Scan for the cell matching the given text and deliver its [x, y] coordinate at center. 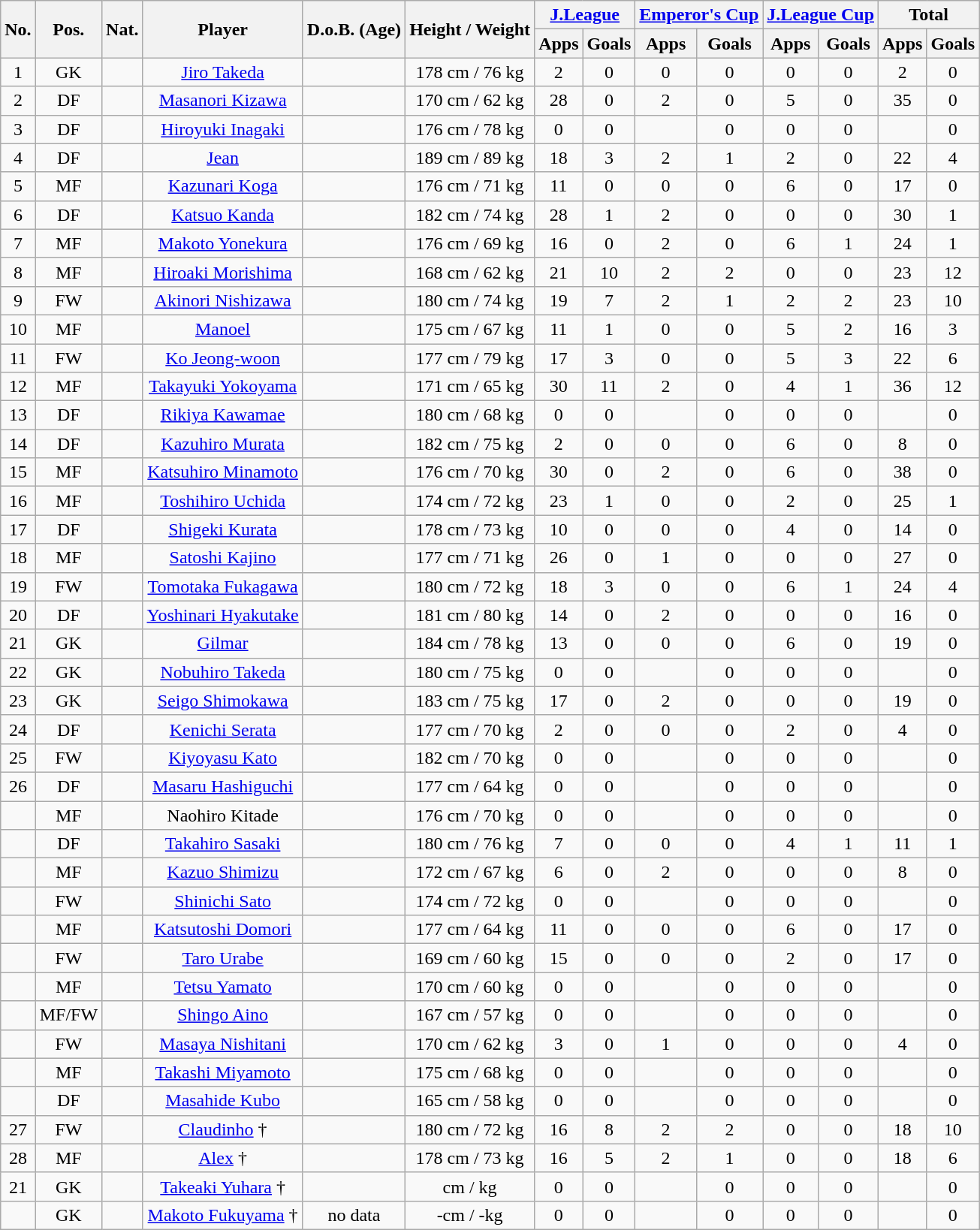
cm / kg [470, 1186]
Taro Urabe [222, 958]
Katsuhiro Minamoto [222, 472]
176 cm / 71 kg [470, 186]
Katsutoshi Domori [222, 930]
J.League Cup [821, 15]
Nat. [122, 29]
Jean [222, 158]
180 cm / 75 kg [470, 672]
177 cm / 71 kg [470, 558]
Gilmar [222, 644]
168 cm / 62 kg [470, 272]
Takeaki Yuhara † [222, 1186]
Seigo Shimokawa [222, 701]
175 cm / 68 kg [470, 1072]
Naohiro Kitade [222, 815]
175 cm / 67 kg [470, 329]
38 [903, 472]
Pos. [68, 29]
189 cm / 89 kg [470, 158]
Shinichi Sato [222, 901]
Toshihiro Uchida [222, 501]
182 cm / 74 kg [470, 215]
181 cm / 80 kg [470, 615]
183 cm / 75 kg [470, 701]
Satoshi Kajino [222, 558]
Shigeki Kurata [222, 529]
169 cm / 60 kg [470, 958]
Masahide Kubo [222, 1101]
Takayuki Yokoyama [222, 387]
Player [222, 29]
Makoto Fukuyama † [222, 1215]
Akinori Nishizawa [222, 300]
Makoto Yonekura [222, 243]
-cm / -kg [470, 1215]
178 cm / 76 kg [470, 72]
182 cm / 75 kg [470, 444]
Hiroyuki Inagaki [222, 129]
177 cm / 79 kg [470, 358]
180 cm / 74 kg [470, 300]
Tetsu Yamato [222, 987]
Kenichi Serata [222, 729]
Height / Weight [470, 29]
J.League [585, 15]
180 cm / 76 kg [470, 844]
Tomotaka Fukagawa [222, 586]
Takashi Miyamoto [222, 1072]
MF/FW [68, 1015]
182 cm / 70 kg [470, 758]
184 cm / 78 kg [470, 644]
Masanori Kizawa [222, 101]
Yoshinari Hyakutake [222, 615]
D.o.B. (Age) [354, 29]
Claudinho † [222, 1129]
9 [18, 300]
Shingo Aino [222, 1015]
36 [903, 387]
no data [354, 1215]
Emperor's Cup [699, 15]
165 cm / 58 kg [470, 1101]
Hiroaki Morishima [222, 272]
Alex † [222, 1158]
35 [903, 101]
Jiro Takeda [222, 72]
Kazunari Koga [222, 186]
Takahiro Sasaki [222, 844]
Katsuo Kanda [222, 215]
No. [18, 29]
Kiyoyasu Kato [222, 758]
177 cm / 70 kg [470, 729]
170 cm / 60 kg [470, 987]
Total [929, 15]
176 cm / 78 kg [470, 129]
Masaya Nishitani [222, 1044]
Nobuhiro Takeda [222, 672]
Manoel [222, 329]
167 cm / 57 kg [470, 1015]
180 cm / 68 kg [470, 415]
Ko Jeong-woon [222, 358]
176 cm / 69 kg [470, 243]
171 cm / 65 kg [470, 387]
172 cm / 67 kg [470, 873]
Kazuhiro Murata [222, 444]
Masaru Hashiguchi [222, 786]
20 [18, 615]
Kazuo Shimizu [222, 873]
Rikiya Kawamae [222, 415]
